Return (x, y) of the center of cell containing provided text 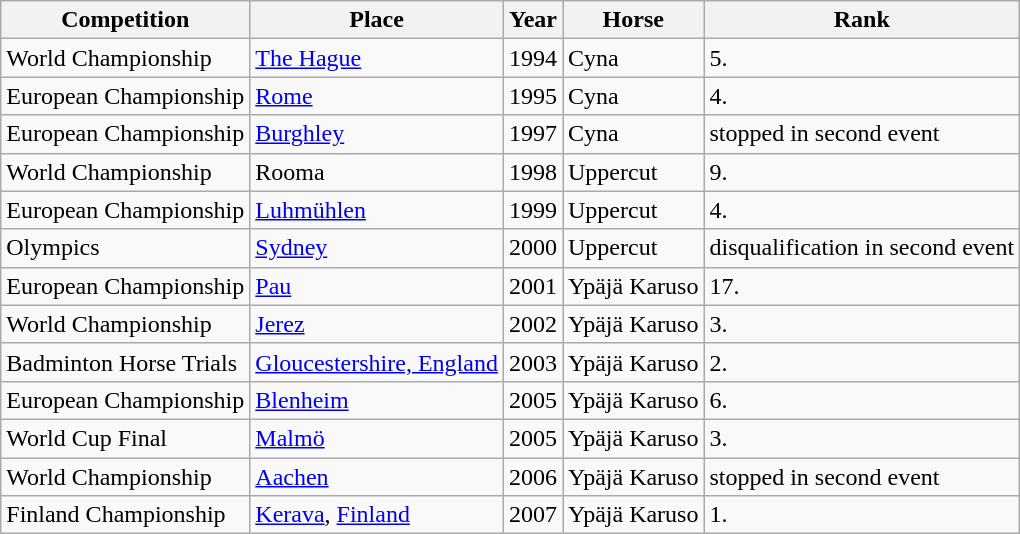
Sydney (377, 248)
Aachen (377, 477)
Rooma (377, 172)
2006 (532, 477)
Kerava, Finland (377, 515)
1999 (532, 210)
2007 (532, 515)
1. (862, 515)
Pau (377, 286)
disqualification in second event (862, 248)
2003 (532, 362)
Badminton Horse Trials (126, 362)
1998 (532, 172)
Olympics (126, 248)
Competition (126, 20)
6. (862, 400)
Jerez (377, 324)
Burghley (377, 134)
The Hague (377, 58)
Place (377, 20)
World Cup Final (126, 438)
Gloucestershire, England (377, 362)
Finland Championship (126, 515)
1994 (532, 58)
2. (862, 362)
Horse (632, 20)
Rome (377, 96)
Year (532, 20)
1997 (532, 134)
Rank (862, 20)
Luhmühlen (377, 210)
1995 (532, 96)
5. (862, 58)
2001 (532, 286)
Blenheim (377, 400)
2002 (532, 324)
2000 (532, 248)
9. (862, 172)
17. (862, 286)
Malmö (377, 438)
